From the cell containing the given text, extract its center point as [x, y] coordinate. 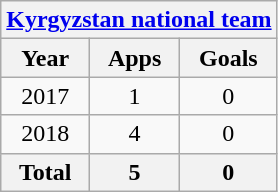
Year [46, 58]
Kyrgyzstan national team [139, 20]
Goals [229, 58]
2017 [46, 96]
Total [46, 172]
5 [135, 172]
4 [135, 134]
2018 [46, 134]
Apps [135, 58]
1 [135, 96]
